Scan for the cell matching the given text and deliver its [x, y] coordinate at center. 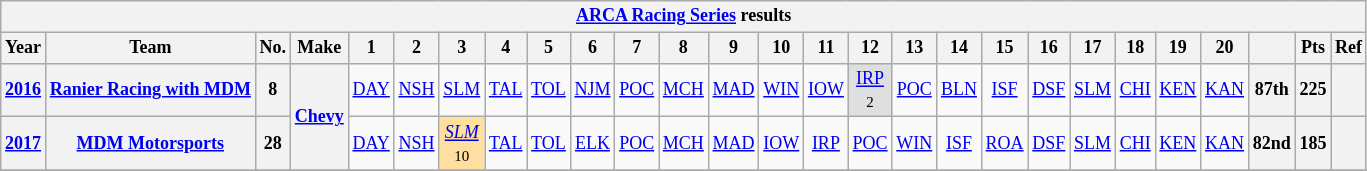
Make [319, 48]
11 [826, 48]
Team [150, 48]
ELK [592, 144]
7 [637, 48]
1 [371, 48]
Pts [1313, 48]
IRP2 [870, 90]
4 [506, 48]
9 [734, 48]
19 [1178, 48]
5 [548, 48]
MDM Motorsports [150, 144]
6 [592, 48]
No. [272, 48]
15 [1004, 48]
ROA [1004, 144]
ARCA Racing Series results [684, 16]
2016 [24, 90]
Ranier Racing with MDM [150, 90]
82nd [1272, 144]
28 [272, 144]
12 [870, 48]
87th [1272, 90]
17 [1093, 48]
185 [1313, 144]
Chevy [319, 116]
SLM10 [462, 144]
2017 [24, 144]
20 [1225, 48]
BLN [960, 90]
2 [416, 48]
14 [960, 48]
10 [782, 48]
13 [914, 48]
NJM [592, 90]
18 [1135, 48]
16 [1049, 48]
3 [462, 48]
Ref [1349, 48]
225 [1313, 90]
Year [24, 48]
IRP [826, 144]
